Output the [x, y] coordinate of the center of the cell containing the given text.  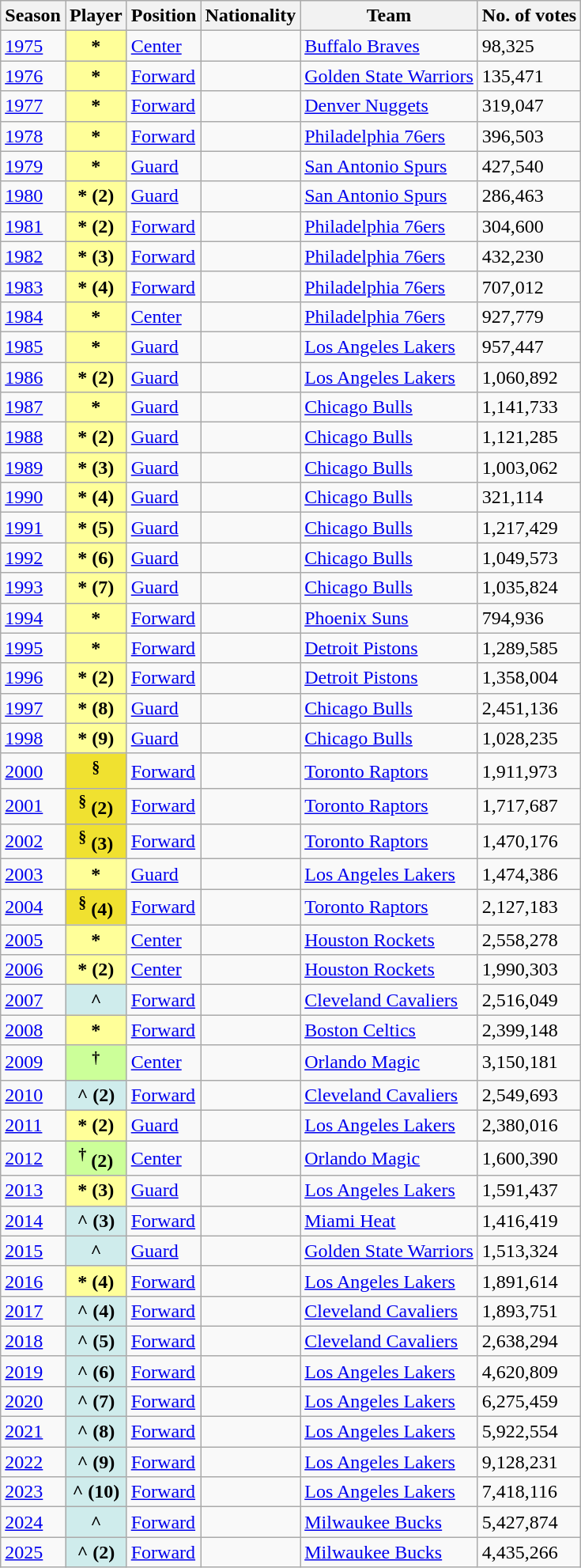
319,047 [529, 106]
1989 [33, 468]
1996 [33, 678]
^ (10) [96, 1492]
2011 [33, 1125]
1991 [33, 528]
^ (3) [96, 1221]
1,217,429 [529, 528]
§ (2) [96, 807]
794,936 [529, 618]
1982 [33, 256]
2,549,693 [529, 1095]
5,427,874 [529, 1522]
Boston Celtics [389, 1030]
927,779 [529, 316]
2010 [33, 1095]
1986 [33, 377]
2003 [33, 874]
2001 [33, 807]
1,416,419 [529, 1221]
1990 [33, 498]
2023 [33, 1492]
1,121,285 [529, 437]
2019 [33, 1371]
1,717,687 [529, 807]
1,003,062 [529, 468]
1,591,437 [529, 1191]
^ (7) [96, 1402]
1984 [33, 316]
^ (4) [96, 1311]
1,028,235 [529, 738]
† [96, 1063]
1985 [33, 347]
2004 [33, 907]
7,418,116 [529, 1492]
§ (4) [96, 907]
9,128,231 [529, 1462]
Miami Heat [389, 1221]
2,638,294 [529, 1341]
^ (9) [96, 1462]
2000 [33, 771]
321,114 [529, 498]
2,127,183 [529, 907]
2016 [33, 1281]
432,230 [529, 256]
3,150,181 [529, 1063]
2,380,016 [529, 1125]
1977 [33, 106]
1,990,303 [529, 970]
98,325 [529, 46]
2,558,278 [529, 940]
1997 [33, 708]
2005 [33, 940]
135,471 [529, 76]
1993 [33, 588]
1,893,751 [529, 1311]
4,620,809 [529, 1371]
707,012 [529, 286]
2015 [33, 1251]
2,451,136 [529, 708]
2014 [33, 1221]
6,275,459 [529, 1402]
2,516,049 [529, 1000]
1,358,004 [529, 678]
Buffalo Braves [389, 46]
1976 [33, 76]
Position [164, 16]
1983 [33, 286]
Player [96, 16]
2,399,148 [529, 1030]
2006 [33, 970]
1,060,892 [529, 377]
2017 [33, 1311]
1979 [33, 166]
1975 [33, 46]
2008 [33, 1030]
1994 [33, 618]
1988 [33, 437]
396,503 [529, 136]
1,474,386 [529, 874]
1998 [33, 738]
2025 [33, 1552]
* (9) [96, 738]
957,447 [529, 347]
1987 [33, 407]
* (5) [96, 528]
4,435,266 [529, 1552]
Denver Nuggets [389, 106]
2022 [33, 1462]
§ (3) [96, 842]
* (6) [96, 558]
Team [389, 16]
2002 [33, 842]
1,049,573 [529, 558]
2012 [33, 1158]
1980 [33, 196]
Nationality [251, 16]
No. of votes [529, 16]
1,891,614 [529, 1281]
1981 [33, 226]
* (8) [96, 708]
5,922,554 [529, 1432]
Season [33, 16]
* (7) [96, 588]
† (2) [96, 1158]
2009 [33, 1063]
^ (6) [96, 1371]
427,540 [529, 166]
2018 [33, 1341]
1995 [33, 648]
1,035,824 [529, 588]
1,600,390 [529, 1158]
1,911,973 [529, 771]
1,470,176 [529, 842]
2013 [33, 1191]
2024 [33, 1522]
1,289,585 [529, 648]
1978 [33, 136]
1,141,733 [529, 407]
Phoenix Suns [389, 618]
2007 [33, 1000]
^ (8) [96, 1432]
1,513,324 [529, 1251]
1992 [33, 558]
§ [96, 771]
304,600 [529, 226]
2020 [33, 1402]
2021 [33, 1432]
^ (5) [96, 1341]
286,463 [529, 196]
